Extract the (x, y) coordinate from the center of the cell holding the provided text.  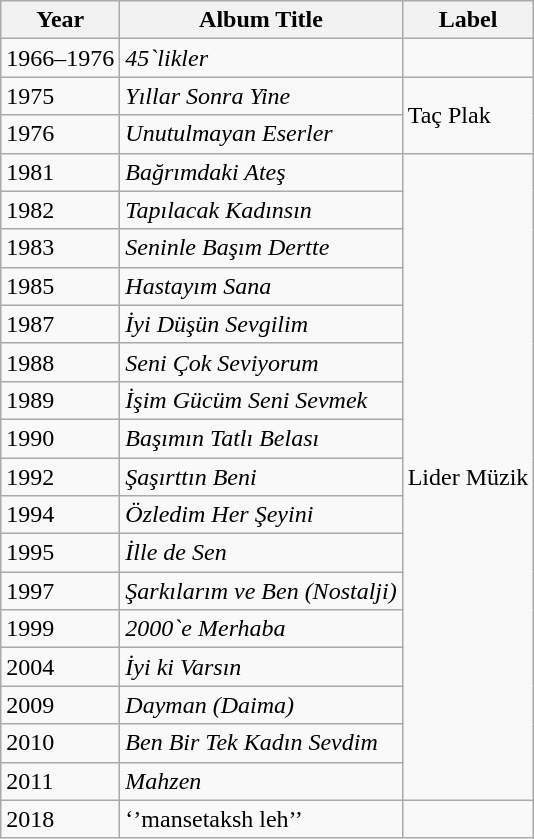
2009 (60, 705)
2000`e Merhaba (261, 629)
1983 (60, 248)
Mahzen (261, 781)
Tapılacak Kadınsın (261, 210)
2018 (60, 819)
Başımın Tatlı Belası (261, 438)
1987 (60, 324)
1997 (60, 591)
2004 (60, 667)
Label (468, 20)
1988 (60, 362)
Lider Müzik (468, 476)
Özledim Her Şeyini (261, 515)
Hastayım Sana (261, 286)
1999 (60, 629)
Dayman (Daima) (261, 705)
45`likler (261, 58)
1985 (60, 286)
Seni Çok Seviyorum (261, 362)
Yıllar Sonra Yine (261, 96)
1989 (60, 400)
Bağrımdaki Ateş (261, 172)
2011 (60, 781)
1982 (60, 210)
1995 (60, 553)
Unutulmayan Eserler (261, 134)
1992 (60, 477)
1966–1976 (60, 58)
Ben Bir Tek Kadın Sevdim (261, 743)
İyi ki Varsın (261, 667)
Şaşırttın Beni (261, 477)
2010 (60, 743)
Year (60, 20)
1990 (60, 438)
Seninle Başım Dertte (261, 248)
1994 (60, 515)
‘’mansetaksh leh’’ (261, 819)
1981 (60, 172)
1975 (60, 96)
Album Title (261, 20)
İyi Düşün Sevgilim (261, 324)
1976 (60, 134)
İşim Gücüm Seni Sevmek (261, 400)
Taç Plak (468, 115)
İlle de Sen (261, 553)
Şarkılarım ve Ben (Nostalji) (261, 591)
